Find where the given text appears and provide that cell's center as [x, y] coordinate. 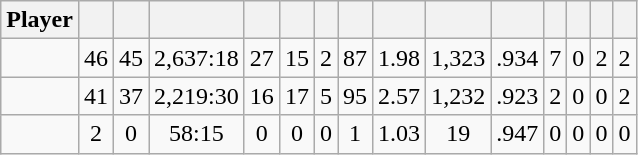
87 [356, 58]
19 [458, 134]
2,219:30 [197, 96]
2.57 [400, 96]
1,323 [458, 58]
1.98 [400, 58]
5 [326, 96]
15 [296, 58]
2,637:18 [197, 58]
7 [556, 58]
27 [262, 58]
41 [96, 96]
16 [262, 96]
17 [296, 96]
1 [356, 134]
.947 [518, 134]
37 [132, 96]
95 [356, 96]
58:15 [197, 134]
.923 [518, 96]
Player [40, 20]
46 [96, 58]
1.03 [400, 134]
1,232 [458, 96]
45 [132, 58]
.934 [518, 58]
